Return [X, Y] of the center of cell containing provided text 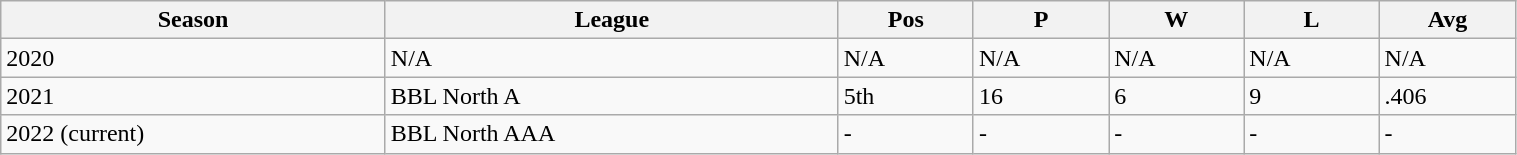
2022 (current) [194, 134]
BBL North AAA [612, 134]
W [1176, 20]
.406 [1448, 96]
5th [906, 96]
16 [1040, 96]
2020 [194, 58]
L [1312, 20]
Avg [1448, 20]
6 [1176, 96]
P [1040, 20]
2021 [194, 96]
League [612, 20]
BBL North A [612, 96]
Pos [906, 20]
9 [1312, 96]
Season [194, 20]
